Locate the cell with the specified text and output its [X, Y] center coordinate. 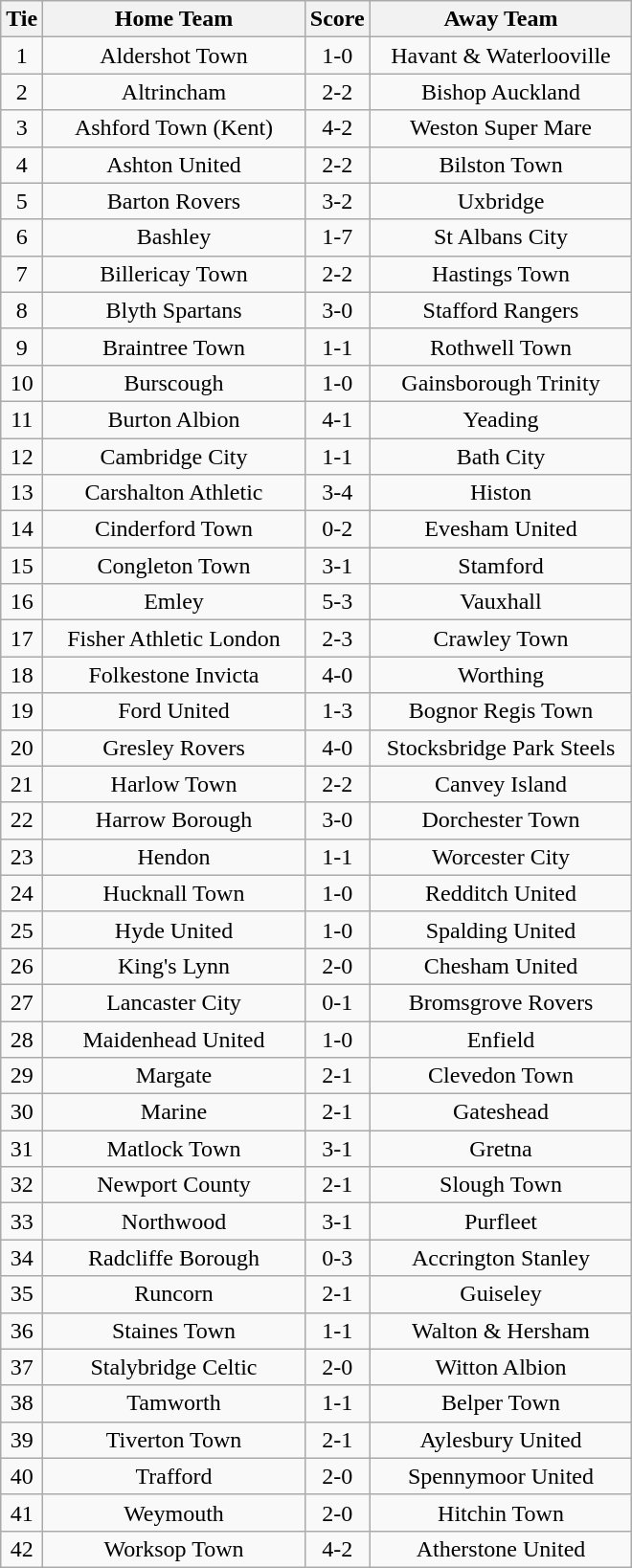
Trafford [174, 1476]
Emley [174, 602]
11 [22, 419]
Burton Albion [174, 419]
21 [22, 784]
Hucknall Town [174, 893]
Bromsgrove Rovers [501, 1002]
35 [22, 1294]
Matlock Town [174, 1149]
Worksop Town [174, 1549]
Tiverton Town [174, 1440]
29 [22, 1076]
Walton & Hersham [501, 1331]
Aylesbury United [501, 1440]
2 [22, 92]
Bishop Auckland [501, 92]
Bath City [501, 457]
Newport County [174, 1185]
Stalybridge Celtic [174, 1367]
Cambridge City [174, 457]
32 [22, 1185]
Worthing [501, 675]
20 [22, 748]
Purfleet [501, 1221]
Gresley Rovers [174, 748]
Slough Town [501, 1185]
5-3 [337, 602]
Atherstone United [501, 1549]
Aldershot Town [174, 56]
Gainsborough Trinity [501, 383]
9 [22, 347]
2-3 [337, 638]
13 [22, 493]
27 [22, 1002]
Clevedon Town [501, 1076]
Tie [22, 19]
Bognor Regis Town [501, 711]
Ford United [174, 711]
28 [22, 1039]
Canvey Island [501, 784]
22 [22, 820]
St Albans City [501, 237]
14 [22, 529]
Accrington Stanley [501, 1258]
24 [22, 893]
40 [22, 1476]
Redditch United [501, 893]
Histon [501, 493]
Carshalton Athletic [174, 493]
42 [22, 1549]
Worcester City [501, 857]
Weymouth [174, 1512]
Havant & Waterlooville [501, 56]
41 [22, 1512]
16 [22, 602]
Stafford Rangers [501, 310]
Harlow Town [174, 784]
Lancaster City [174, 1002]
King's Lynn [174, 966]
Barton Rovers [174, 201]
6 [22, 237]
Billericay Town [174, 274]
Yeading [501, 419]
Altrincham [174, 92]
4-1 [337, 419]
3 [22, 128]
23 [22, 857]
1-3 [337, 711]
Maidenhead United [174, 1039]
39 [22, 1440]
0-2 [337, 529]
31 [22, 1149]
Spennymoor United [501, 1476]
Northwood [174, 1221]
3-4 [337, 493]
Enfield [501, 1039]
Stocksbridge Park Steels [501, 748]
1-7 [337, 237]
Stamford [501, 566]
Hendon [174, 857]
Vauxhall [501, 602]
Chesham United [501, 966]
Guiseley [501, 1294]
Hastings Town [501, 274]
Tamworth [174, 1403]
Belper Town [501, 1403]
Hitchin Town [501, 1512]
Congleton Town [174, 566]
0-1 [337, 1002]
Bashley [174, 237]
Away Team [501, 19]
Crawley Town [501, 638]
Cinderford Town [174, 529]
34 [22, 1258]
Margate [174, 1076]
Fisher Athletic London [174, 638]
Gretna [501, 1149]
3-2 [337, 201]
7 [22, 274]
Home Team [174, 19]
33 [22, 1221]
0-3 [337, 1258]
Uxbridge [501, 201]
Ashford Town (Kent) [174, 128]
Hyde United [174, 930]
Blyth Spartans [174, 310]
30 [22, 1112]
Folkestone Invicta [174, 675]
8 [22, 310]
Spalding United [501, 930]
Harrow Borough [174, 820]
Marine [174, 1112]
Dorchester Town [501, 820]
10 [22, 383]
Witton Albion [501, 1367]
1 [22, 56]
26 [22, 966]
36 [22, 1331]
Burscough [174, 383]
12 [22, 457]
Radcliffe Borough [174, 1258]
4 [22, 165]
Gateshead [501, 1112]
25 [22, 930]
Rothwell Town [501, 347]
Ashton United [174, 165]
Runcorn [174, 1294]
Braintree Town [174, 347]
Staines Town [174, 1331]
18 [22, 675]
19 [22, 711]
5 [22, 201]
Score [337, 19]
Evesham United [501, 529]
Bilston Town [501, 165]
15 [22, 566]
37 [22, 1367]
17 [22, 638]
38 [22, 1403]
Weston Super Mare [501, 128]
